Output the (X, Y) coordinate of the center of the cell containing the given text.  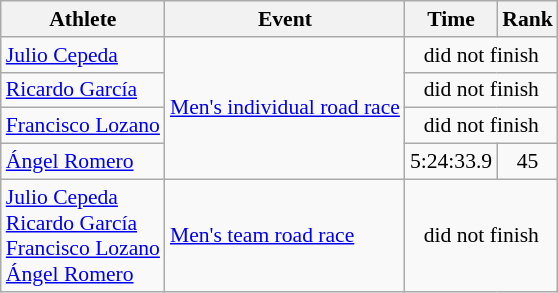
Athlete (83, 19)
Event (285, 19)
Julio CepedaRicardo GarcíaFrancisco LozanoÁngel Romero (83, 235)
Ricardo García (83, 90)
Time (451, 19)
Men's individual road race (285, 108)
Rank (528, 19)
Men's team road race (285, 235)
45 (528, 162)
Ángel Romero (83, 162)
Francisco Lozano (83, 126)
5:24:33.9 (451, 162)
Julio Cepeda (83, 55)
